Output the (X, Y) coordinate of the center of the cell containing the given text.  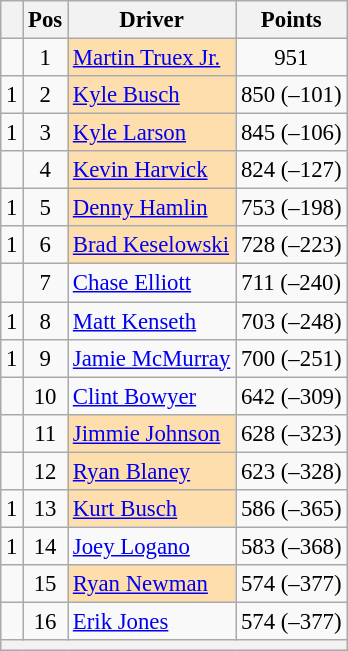
Pos (46, 20)
Clint Bowyer (152, 396)
Ryan Blaney (152, 471)
Ryan Newman (152, 584)
13 (46, 509)
Kevin Harvick (152, 170)
6 (46, 245)
8 (46, 321)
850 (–101) (292, 95)
Driver (152, 20)
586 (–365) (292, 509)
Erik Jones (152, 621)
Chase Elliott (152, 283)
5 (46, 208)
Martin Truex Jr. (152, 58)
11 (46, 433)
2 (46, 95)
711 (–240) (292, 283)
15 (46, 584)
703 (–248) (292, 321)
Kyle Larson (152, 133)
14 (46, 546)
Points (292, 20)
4 (46, 170)
Brad Keselowski (152, 245)
Kurt Busch (152, 509)
623 (–328) (292, 471)
16 (46, 621)
12 (46, 471)
10 (46, 396)
824 (–127) (292, 170)
7 (46, 283)
Jimmie Johnson (152, 433)
Joey Logano (152, 546)
9 (46, 358)
642 (–309) (292, 396)
Denny Hamlin (152, 208)
753 (–198) (292, 208)
583 (–368) (292, 546)
Matt Kenseth (152, 321)
845 (–106) (292, 133)
628 (–323) (292, 433)
3 (46, 133)
951 (292, 58)
Kyle Busch (152, 95)
728 (–223) (292, 245)
700 (–251) (292, 358)
Jamie McMurray (152, 358)
